Pinpoint the cell where the given text exists, returning its [x, y] midpoint coordinate. 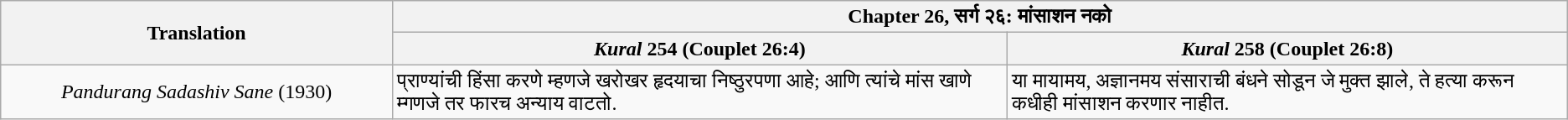
प्राण्यांची हिंसा करणे म्हणजे खरोखर हृदयाचा निष्ठुरपणा आहे; आणि त्यांचे मांस खाणे म्गणजे तर फारच अन्याय वाटतो. [699, 92]
Kural 254 (Couplet 26:4) [699, 49]
Kural 258 (Couplet 26:8) [1287, 49]
Chapter 26, सर्ग २६: मांसाशन नको [980, 17]
या मायामय, अज्ञानमय संसाराची बंधने सोडून जे मुक्त झाले, ते हत्या करून कधीही मांसाशन करणार नाहीत. [1287, 92]
Translation [197, 33]
Pandurang Sadashiv Sane (1930) [197, 92]
